Pinpoint the cell where the given text exists, returning its (x, y) midpoint coordinate. 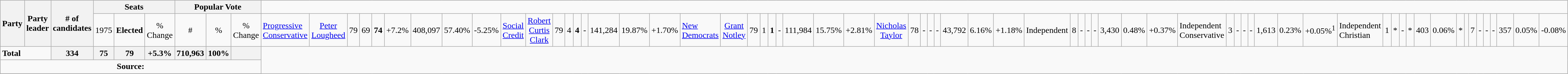
Independent Conservative (1202, 30)
# (190, 30)
Social Credit (513, 30)
0.23% (1290, 30)
Independent Christian (1360, 30)
710,963 (190, 53)
Progressive Conservative (285, 30)
Grant Notley (734, 30)
+0.05%1 (1320, 30)
Elected (130, 30)
334 (72, 53)
75 (104, 53)
Robert Curtis Clark (539, 30)
0.06% (1443, 30)
+5.3% (160, 53)
15.75% (829, 30)
# ofcandidates (72, 23)
0.48% (1134, 30)
74 (378, 30)
Popular Vote (218, 7)
+1.18% (1009, 30)
3 (1230, 30)
-0.08% (1554, 30)
78 (914, 30)
0.05% (1526, 30)
1,613 (1266, 30)
Nicholas Taylor (891, 30)
Party (12, 23)
+7.2% (397, 30)
+0.37% (1163, 30)
Independent (1047, 30)
357 (1505, 30)
3,430 (1110, 30)
7 (1472, 30)
1975 (104, 30)
Party leader (37, 23)
Total (25, 53)
New Democrats (701, 30)
+1.70% (665, 30)
43,792 (955, 30)
69 (365, 30)
100% (219, 53)
19.87% (634, 30)
Peter Lougheed (328, 30)
-5.25% (486, 30)
% (219, 30)
408,097 (426, 30)
57.40% (457, 30)
Source: (131, 67)
403 (1422, 30)
6.16% (981, 30)
8 (1074, 30)
111,984 (798, 30)
Seats (134, 7)
141,284 (604, 30)
+2.81% (859, 30)
